Output the [X, Y] coordinate of the center of the cell containing the given text.  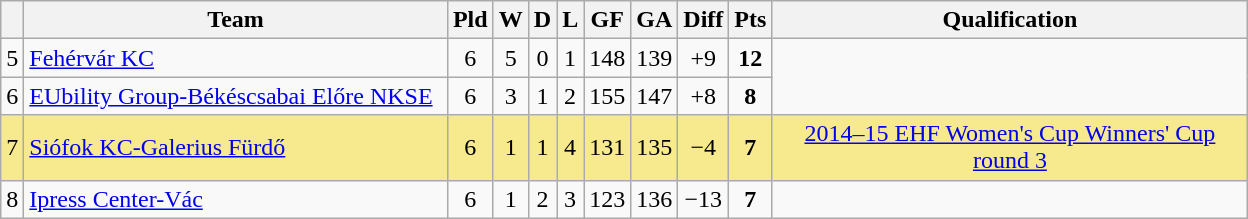
Siófok KC-Galerius Fürdő [236, 148]
135 [654, 148]
D [542, 20]
Qualification [1010, 20]
123 [608, 199]
+8 [704, 96]
−4 [704, 148]
2014–15 EHF Women's Cup Winners' Cup round 3 [1010, 148]
Diff [704, 20]
Fehérvár KC [236, 58]
136 [654, 199]
Pld [470, 20]
GA [654, 20]
4 [570, 148]
155 [608, 96]
EUbility Group-Békéscsabai Előre NKSE [236, 96]
L [570, 20]
Team [236, 20]
W [510, 20]
Pts [750, 20]
+9 [704, 58]
0 [542, 58]
139 [654, 58]
147 [654, 96]
148 [608, 58]
−13 [704, 199]
Ipress Center-Vác [236, 199]
12 [750, 58]
GF [608, 20]
131 [608, 148]
